Search for the cell housing the specified text and yield its [X, Y] center coordinate. 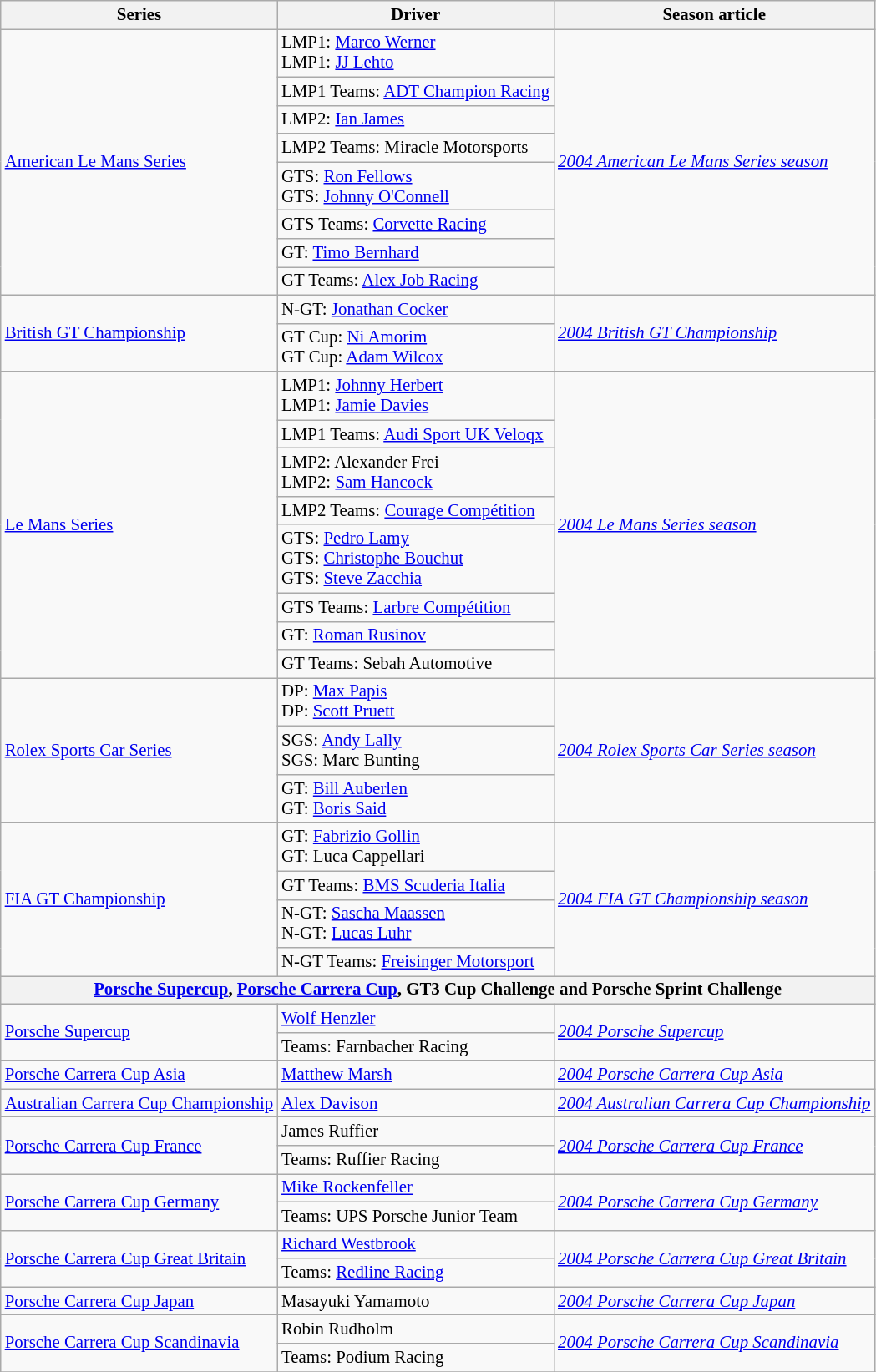
2004 Porsche Carrera Cup Great Britain [714, 1258]
LMP1: Marco Werner LMP1: JJ Lehto [416, 53]
Mike Rockenfeller [416, 1188]
2004 Porsche Carrera Cup Germany [714, 1202]
Teams: UPS Porsche Junior Team [416, 1216]
GT Cup: Ni AmorimGT Cup: Adam Wilcox [416, 347]
GTS Teams: Corvette Racing [416, 225]
Masayuki Yamamoto [416, 1301]
N-GT Teams: Freisinger Motorsport [416, 962]
2004 Porsche Carrera Cup Scandinavia [714, 1344]
British GT Championship [139, 333]
LMP1 Teams: ADT Champion Racing [416, 91]
GT: Roman Rusinov [416, 635]
Teams: Redline Racing [416, 1273]
2004 British GT Championship [714, 333]
LMP1: Johnny HerbertLMP1: Jamie Davies [416, 396]
2004 Porsche Supercup [714, 1032]
James Ruffier [416, 1132]
Rolex Sports Car Series [139, 751]
Porsche Carrera Cup Germany [139, 1202]
Le Mans Series [139, 524]
Porsche Carrera Cup Asia [139, 1075]
Porsche Supercup, Porsche Carrera Cup, GT3 Cup Challenge and Porsche Sprint Challenge [438, 990]
2004 American Le Mans Series season [714, 162]
Robin Rudholm [416, 1329]
N-GT: Jonathan Cocker [416, 309]
Teams: Ruffier Racing [416, 1160]
LMP2 Teams: Miracle Motorsports [416, 148]
N-GT: Sascha MaassenN-GT: Lucas Luhr [416, 924]
Series [139, 15]
Alex Davison [416, 1103]
GT Teams: Alex Job Racing [416, 281]
Wolf Henzler [416, 1018]
LMP2: Alexander FreiLMP2: Sam Hancock [416, 473]
Australian Carrera Cup Championship [139, 1103]
Teams: Farnbacher Racing [416, 1046]
Matthew Marsh [416, 1075]
Porsche Carrera Cup France [139, 1146]
GTS: Ron FellowsGTS: Johnny O'Connell [416, 186]
Porsche Carrera Cup Japan [139, 1301]
FIA GT Championship [139, 899]
GT: Fabrizio GollinGT: Luca Cappellari [416, 847]
DP: Max PapisDP: Scott Pruett [416, 702]
2004 Porsche Carrera Cup Japan [714, 1301]
Porsche Supercup [139, 1032]
Porsche Carrera Cup Great Britain [139, 1258]
GTS Teams: Larbre Compétition [416, 607]
2004 FIA GT Championship season [714, 899]
Driver [416, 15]
American Le Mans Series [139, 162]
2004 Porsche Carrera Cup Asia [714, 1075]
2004 Australian Carrera Cup Championship [714, 1103]
2004 Rolex Sports Car Series season [714, 751]
2004 Le Mans Series season [714, 524]
Porsche Carrera Cup Scandinavia [139, 1344]
GT: Timo Bernhard [416, 253]
SGS: Andy LallySGS: Marc Bunting [416, 751]
Teams: Podium Racing [416, 1358]
LMP2: Ian James [416, 119]
2004 Porsche Carrera Cup France [714, 1146]
GT Teams: BMS Scuderia Italia [416, 885]
GT Teams: Sebah Automotive [416, 664]
LMP1 Teams: Audi Sport UK Veloqx [416, 434]
GTS: Pedro LamyGTS: Christophe BouchutGTS: Steve Zacchia [416, 559]
Richard Westbrook [416, 1244]
LMP2 Teams: Courage Compétition [416, 510]
Season article [714, 15]
GT: Bill AuberlenGT: Boris Said [416, 798]
